Return the [X, Y] coordinate for the center point of the cell that contains the specified text.  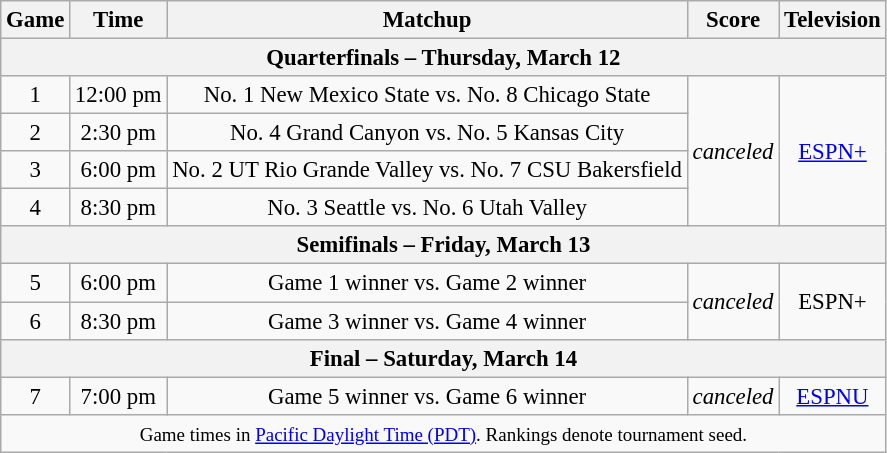
Semifinals – Friday, March 13 [444, 245]
2:30 pm [118, 133]
Game 1 winner vs. Game 2 winner [427, 283]
Time [118, 20]
No. 3 Seattle vs. No. 6 Utah Valley [427, 208]
6 [36, 321]
12:00 pm [118, 95]
7:00 pm [118, 396]
No. 2 UT Rio Grande Valley vs. No. 7 CSU Bakersfield [427, 170]
Game times in Pacific Daylight Time (PDT). Rankings denote tournament seed. [444, 433]
Game 5 winner vs. Game 6 winner [427, 396]
4 [36, 208]
Game [36, 20]
No. 4 Grand Canyon vs. No. 5 Kansas City [427, 133]
Final – Saturday, March 14 [444, 358]
Game 3 winner vs. Game 4 winner [427, 321]
3 [36, 170]
ESPNU [832, 396]
Quarterfinals – Thursday, March 12 [444, 58]
Score [733, 20]
No. 1 New Mexico State vs. No. 8 Chicago State [427, 95]
1 [36, 95]
7 [36, 396]
Matchup [427, 20]
2 [36, 133]
Television [832, 20]
5 [36, 283]
